Find where the given text appears and provide that cell's center as [X, Y] coordinate. 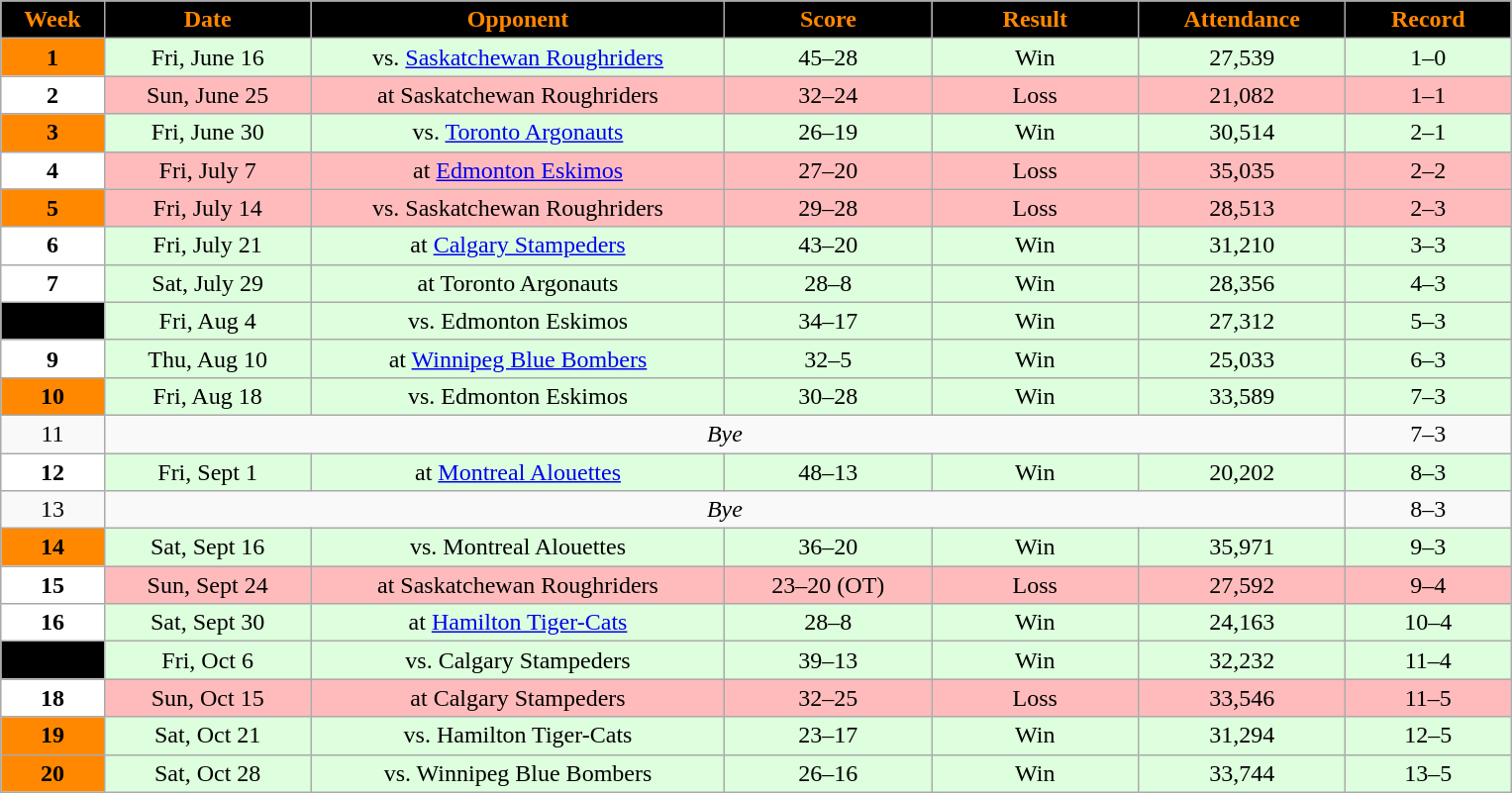
45–28 [828, 57]
Record [1428, 20]
at Hamilton Tiger-Cats [518, 623]
12 [52, 472]
10 [52, 396]
34–17 [828, 321]
20,202 [1242, 472]
11 [52, 434]
23–17 [828, 736]
26–16 [828, 773]
Result [1036, 20]
Fri, Aug 4 [208, 321]
1 [52, 57]
21,082 [1242, 95]
10–4 [1428, 623]
Fri, June 30 [208, 133]
3 [52, 133]
33,589 [1242, 396]
17 [52, 660]
9–4 [1428, 585]
48–13 [828, 472]
30–28 [828, 396]
15 [52, 585]
at Toronto Argonauts [518, 283]
Sat, Sept 16 [208, 547]
Sun, June 25 [208, 95]
2 [52, 95]
2–3 [1428, 208]
30,514 [1242, 133]
33,744 [1242, 773]
Attendance [1242, 20]
Sun, Sept 24 [208, 585]
Fri, Oct 6 [208, 660]
11–4 [1428, 660]
4–3 [1428, 283]
1–0 [1428, 57]
Sat, Sept 30 [208, 623]
32,232 [1242, 660]
Sat, Oct 28 [208, 773]
28,513 [1242, 208]
5 [52, 208]
27,539 [1242, 57]
27,592 [1242, 585]
25,033 [1242, 358]
2–1 [1428, 133]
32–5 [828, 358]
32–25 [828, 698]
33,546 [1242, 698]
12–5 [1428, 736]
9 [52, 358]
1–1 [1428, 95]
35,971 [1242, 547]
18 [52, 698]
Thu, Aug 10 [208, 358]
Sat, July 29 [208, 283]
6–3 [1428, 358]
13–5 [1428, 773]
27–20 [828, 170]
Fri, July 14 [208, 208]
at Montreal Alouettes [518, 472]
vs. Calgary Stampeders [518, 660]
vs. Hamilton Tiger-Cats [518, 736]
43–20 [828, 246]
11–5 [1428, 698]
Fri, June 16 [208, 57]
27,312 [1242, 321]
35,035 [1242, 170]
4 [52, 170]
26–19 [828, 133]
31,294 [1242, 736]
39–13 [828, 660]
Fri, July 7 [208, 170]
Score [828, 20]
Fri, Sept 1 [208, 472]
7 [52, 283]
13 [52, 510]
at Edmonton Eskimos [518, 170]
28,356 [1242, 283]
Fri, July 21 [208, 246]
vs. Montreal Alouettes [518, 547]
vs. Toronto Argonauts [518, 133]
24,163 [1242, 623]
3–3 [1428, 246]
Date [208, 20]
Fri, Aug 18 [208, 396]
32–24 [828, 95]
5–3 [1428, 321]
Sun, Oct 15 [208, 698]
23–20 (OT) [828, 585]
29–28 [828, 208]
Opponent [518, 20]
Sat, Oct 21 [208, 736]
9–3 [1428, 547]
20 [52, 773]
8 [52, 321]
14 [52, 547]
at Winnipeg Blue Bombers [518, 358]
19 [52, 736]
2–2 [1428, 170]
6 [52, 246]
16 [52, 623]
vs. Winnipeg Blue Bombers [518, 773]
36–20 [828, 547]
Week [52, 20]
31,210 [1242, 246]
